Detect which cell encompasses the target text, then output its [x, y] center coordinate. 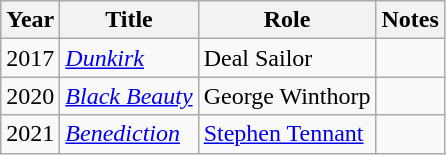
2017 [30, 58]
Benediction [129, 134]
2021 [30, 134]
Year [30, 20]
Title [129, 20]
2020 [30, 96]
Stephen Tennant [287, 134]
Notes [410, 20]
Black Beauty [129, 96]
George Winthorp [287, 96]
Deal Sailor [287, 58]
Dunkirk [129, 58]
Role [287, 20]
